Capture the cell that displays the provided text and extract its (X, Y) central coordinate. 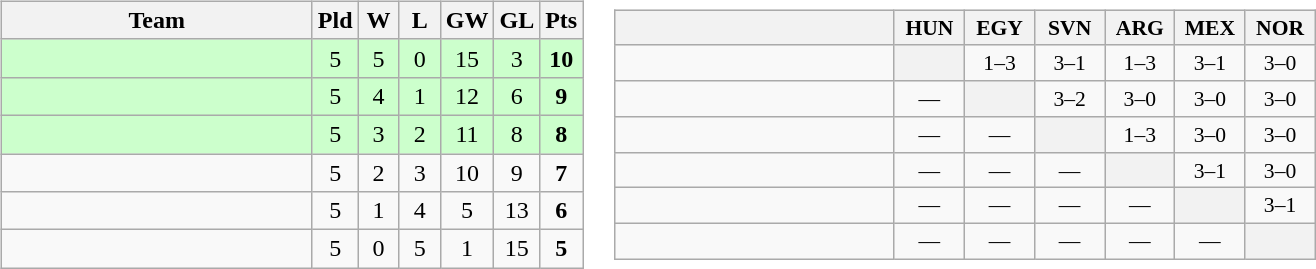
GL (517, 20)
EGY (999, 28)
12 (467, 96)
GW (467, 20)
Pts (562, 20)
L (420, 20)
7 (562, 173)
MEX (1210, 28)
HUN (929, 28)
13 (517, 211)
Pld (335, 20)
3–2 (1070, 99)
W (378, 20)
SVN (1070, 28)
ARG (1140, 28)
NOR (1280, 28)
11 (467, 134)
Team (156, 20)
